From the cell containing the given text, extract its center point as (X, Y) coordinate. 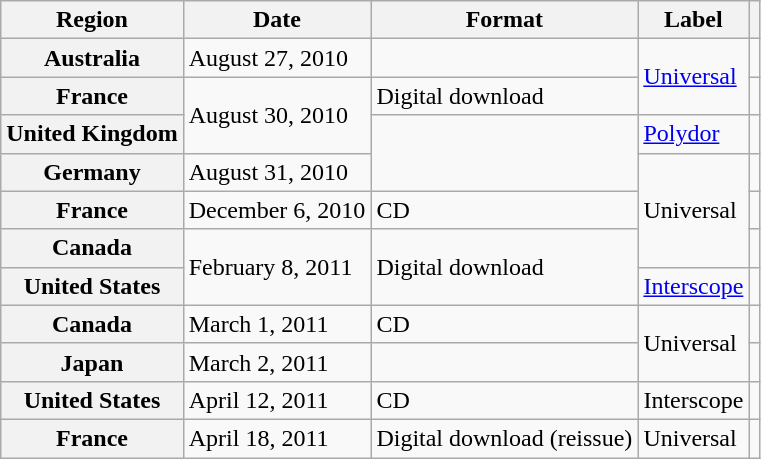
Polydor (694, 134)
August 31, 2010 (277, 172)
Date (277, 20)
Format (504, 20)
April 18, 2011 (277, 438)
United Kingdom (92, 134)
March 1, 2011 (277, 324)
Germany (92, 172)
February 8, 2011 (277, 267)
Japan (92, 362)
Australia (92, 58)
April 12, 2011 (277, 400)
December 6, 2010 (277, 210)
Region (92, 20)
Digital download (reissue) (504, 438)
Label (694, 20)
August 27, 2010 (277, 58)
March 2, 2011 (277, 362)
August 30, 2010 (277, 115)
